From the cell containing the given text, extract its center point as [X, Y] coordinate. 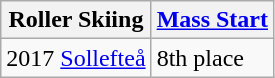
Roller Skiing [76, 20]
Mass Start [212, 20]
2017 Sollefteå [76, 58]
8th place [212, 58]
